Find where the given text appears and provide that cell's center as [X, Y] coordinate. 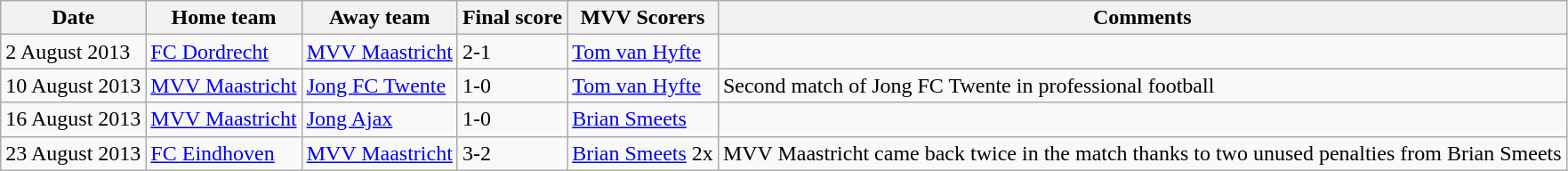
MVV Maastricht came back twice in the match thanks to two unused penalties from Brian Smeets [1142, 153]
16 August 2013 [73, 119]
Jong Ajax [379, 119]
Brian Smeets [643, 119]
Away team [379, 18]
Final score [512, 18]
10 August 2013 [73, 85]
Second match of Jong FC Twente in professional football [1142, 85]
Home team [224, 18]
3-2 [512, 153]
FC Eindhoven [224, 153]
Date [73, 18]
MVV Scorers [643, 18]
2 August 2013 [73, 52]
FC Dordrecht [224, 52]
23 August 2013 [73, 153]
Comments [1142, 18]
Jong FC Twente [379, 85]
Brian Smeets 2x [643, 153]
2-1 [512, 52]
